Pinpoint the cell where the given text exists, returning its (x, y) midpoint coordinate. 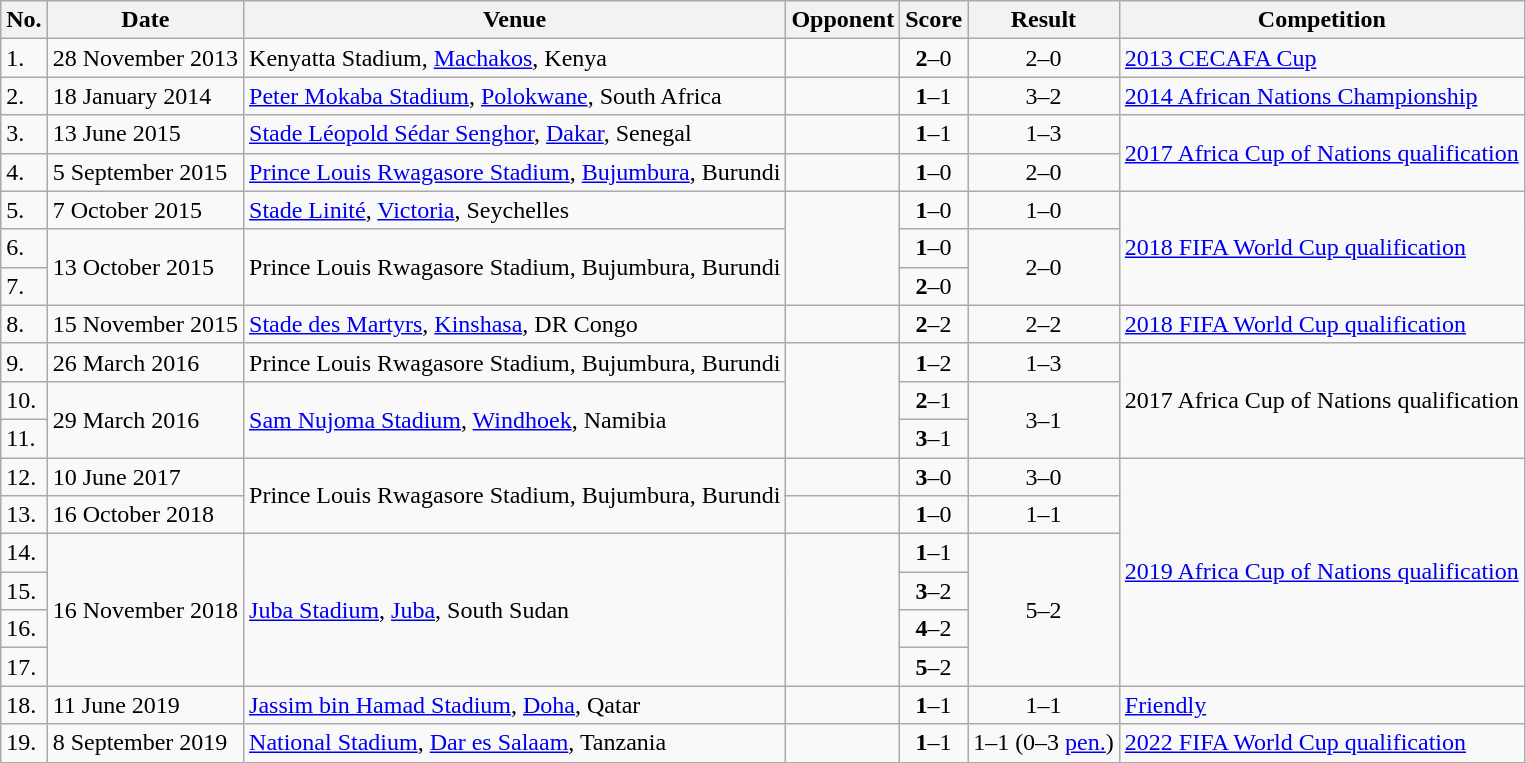
2019 Africa Cup of Nations qualification (1322, 572)
1. (24, 58)
15. (24, 591)
Stade des Martyrs, Kinshasa, DR Congo (515, 324)
Friendly (1322, 705)
Stade Linité, Victoria, Seychelles (515, 210)
4. (24, 172)
7 October 2015 (145, 210)
4–2 (934, 629)
11 June 2019 (145, 705)
Peter Mokaba Stadium, Polokwane, South Africa (515, 96)
5. (24, 210)
11. (24, 438)
16 October 2018 (145, 515)
2–1 (934, 400)
18 January 2014 (145, 96)
17. (24, 667)
No. (24, 20)
26 March 2016 (145, 362)
16 November 2018 (145, 610)
28 November 2013 (145, 58)
10. (24, 400)
2022 FIFA World Cup qualification (1322, 743)
Result (1044, 20)
Competition (1322, 20)
18. (24, 705)
29 March 2016 (145, 419)
14. (24, 553)
1–1 (0–3 pen.) (1044, 743)
Venue (515, 20)
10 June 2017 (145, 477)
19. (24, 743)
8. (24, 324)
Jassim bin Hamad Stadium, Doha, Qatar (515, 705)
13 October 2015 (145, 267)
National Stadium, Dar es Salaam, Tanzania (515, 743)
Stade Léopold Sédar Senghor, Dakar, Senegal (515, 134)
1–2 (934, 362)
5 September 2015 (145, 172)
2013 CECAFA Cup (1322, 58)
Kenyatta Stadium, Machakos, Kenya (515, 58)
7. (24, 286)
Date (145, 20)
16. (24, 629)
13. (24, 515)
2014 African Nations Championship (1322, 96)
15 November 2015 (145, 324)
Score (934, 20)
Juba Stadium, Juba, South Sudan (515, 610)
9. (24, 362)
13 June 2015 (145, 134)
2. (24, 96)
3. (24, 134)
8 September 2019 (145, 743)
Opponent (843, 20)
12. (24, 477)
6. (24, 248)
Sam Nujoma Stadium, Windhoek, Namibia (515, 419)
